Return [X, Y] of the center of cell containing provided text 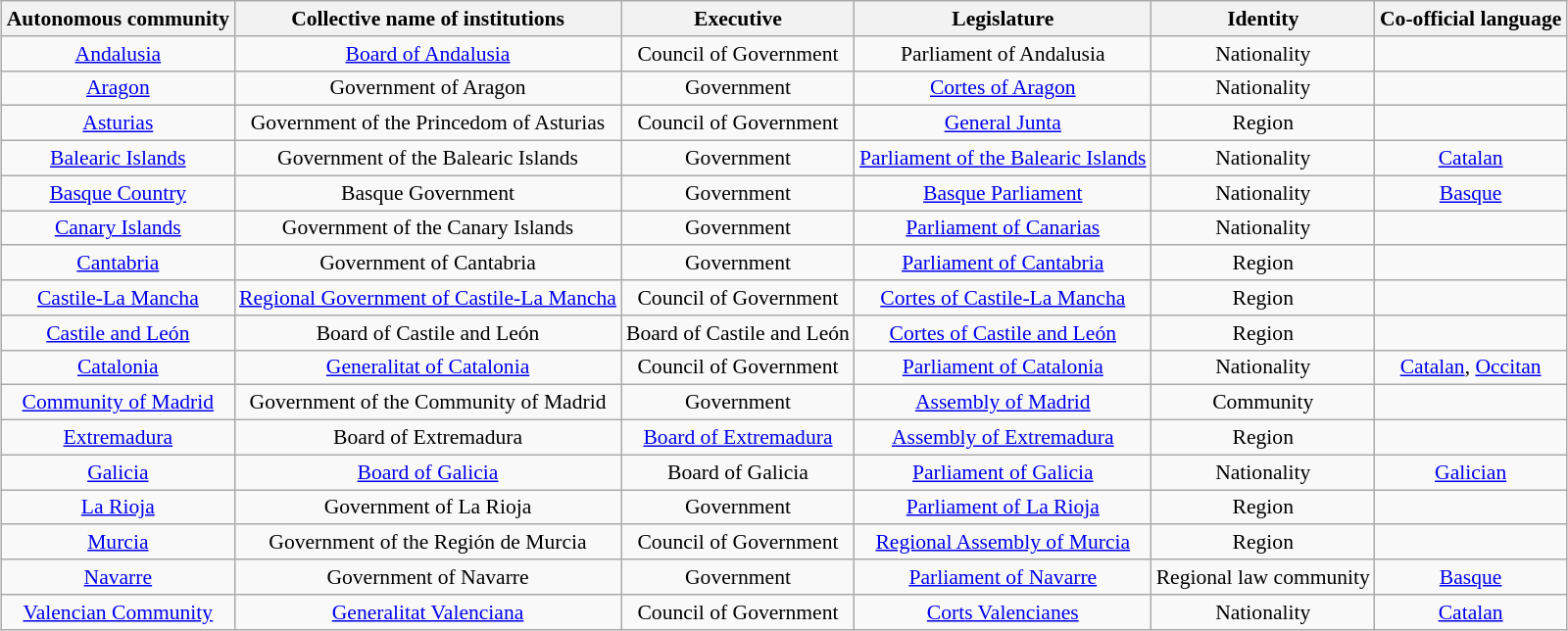
Asturias [118, 123]
Navarre [118, 577]
Extremadura [118, 438]
Catalonia [118, 367]
Assembly of Extremadura [1004, 438]
Executive [738, 19]
Corts Valencianes [1004, 612]
Parliament of Canarias [1004, 228]
Murcia [118, 543]
Aragon [118, 88]
Valencian Community [118, 612]
Parliament of the Balearic Islands [1004, 159]
Government of Navarre [427, 577]
Galicia [118, 472]
Collective name of institutions [427, 19]
Government of the Región de Murcia [427, 543]
Basque Parliament [1004, 193]
Cortes of Aragon [1004, 88]
Cortes of Castile-La Mancha [1004, 298]
Autonomous community [118, 19]
Government of the Community of Madrid [427, 403]
Castile and León [118, 333]
Balearic Islands [118, 159]
Andalusia [118, 54]
Parliament of Andalusia [1004, 54]
Community of Madrid [118, 403]
Basque Country [118, 193]
Co-official language [1470, 19]
General Junta [1004, 123]
Board of Andalusia [427, 54]
Generalitat of Catalonia [427, 367]
Regional law community [1263, 577]
Galician [1470, 472]
Parliament of Galicia [1004, 472]
Canary Islands [118, 228]
Regional Government of Castile-La Mancha [427, 298]
Parliament of Catalonia [1004, 367]
Government of Aragon [427, 88]
Legislature [1004, 19]
Castile-La Mancha [118, 298]
Parliament of Navarre [1004, 577]
Cortes of Castile and León [1004, 333]
Parliament of La Rioja [1004, 508]
Parliament of Cantabria [1004, 264]
Identity [1263, 19]
Community [1263, 403]
Generalitat Valenciana [427, 612]
Catalan, Occitan [1470, 367]
Assembly of Madrid [1004, 403]
Cantabria [118, 264]
Regional Assembly of Murcia [1004, 543]
Basque Government [427, 193]
Government of La Rioja [427, 508]
Government of the Canary Islands [427, 228]
Government of the Balearic Islands [427, 159]
Government of Cantabria [427, 264]
La Rioja [118, 508]
Government of the Princedom of Asturias [427, 123]
